Return (X, Y) of the center of cell containing provided text 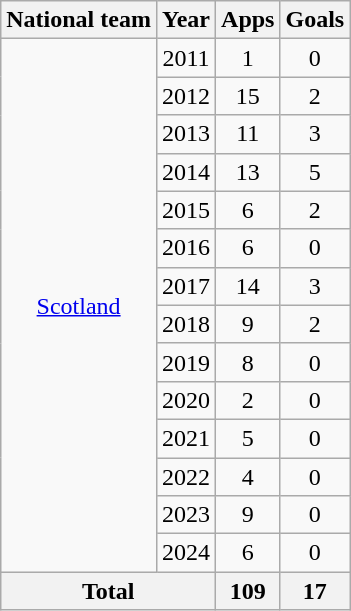
2018 (186, 324)
2024 (186, 553)
4 (248, 477)
15 (248, 96)
Apps (248, 20)
Goals (315, 20)
14 (248, 286)
2022 (186, 477)
8 (248, 362)
2011 (186, 58)
Total (108, 591)
2014 (186, 172)
13 (248, 172)
2019 (186, 362)
1 (248, 58)
Year (186, 20)
National team (79, 20)
2020 (186, 400)
2012 (186, 96)
2016 (186, 248)
2015 (186, 210)
Scotland (79, 306)
2017 (186, 286)
17 (315, 591)
2021 (186, 438)
2023 (186, 515)
109 (248, 591)
2013 (186, 134)
11 (248, 134)
